Scan for the cell matching the given text and deliver its (x, y) coordinate at center. 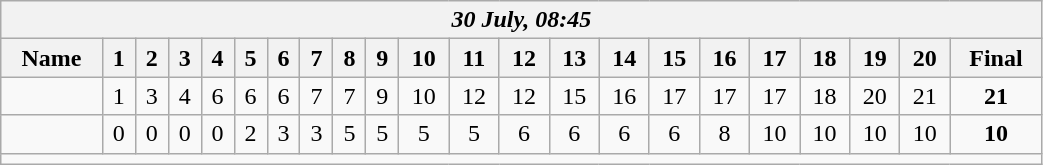
14 (624, 58)
Final (996, 58)
30 July, 08:45 (522, 20)
Name (52, 58)
19 (875, 58)
13 (574, 58)
11 (474, 58)
